Search for the cell housing the specified text and yield its (X, Y) center coordinate. 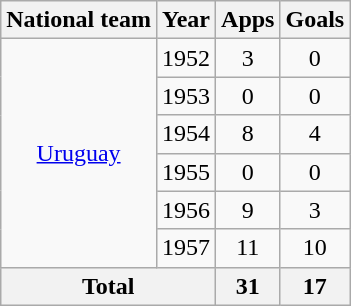
Apps (248, 20)
1952 (186, 58)
Year (186, 20)
Uruguay (79, 153)
8 (248, 134)
1956 (186, 210)
31 (248, 286)
Total (108, 286)
9 (248, 210)
National team (79, 20)
1953 (186, 96)
11 (248, 248)
1955 (186, 172)
10 (315, 248)
1954 (186, 134)
4 (315, 134)
1957 (186, 248)
Goals (315, 20)
17 (315, 286)
